Return the [X, Y] coordinate for the center point of the cell that contains the specified text.  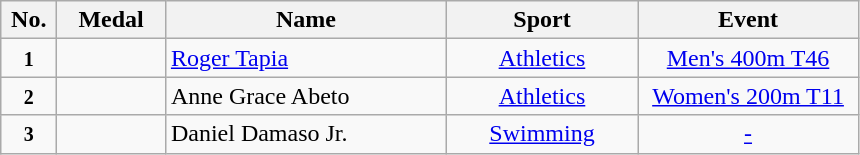
Sport [542, 20]
Anne Grace Abeto [306, 96]
1 [29, 58]
2 [29, 96]
3 [29, 134]
Women's 200m T11 [748, 96]
No. [29, 20]
Name [306, 20]
- [748, 134]
Men's 400m T46 [748, 58]
Daniel Damaso Jr. [306, 134]
Swimming [542, 134]
Event [748, 20]
Medal [112, 20]
Roger Tapia [306, 58]
